Return [x, y] of the center of cell containing provided text 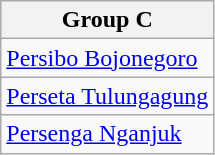
Persibo Bojonegoro [108, 58]
Perseta Tulungagung [108, 96]
Persenga Nganjuk [108, 134]
Group C [108, 20]
